Locate the cell with the specified text and output its (X, Y) center coordinate. 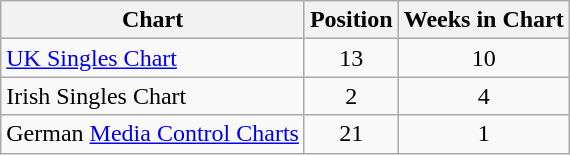
UK Singles Chart (153, 58)
Weeks in Chart (484, 20)
4 (484, 96)
10 (484, 58)
Irish Singles Chart (153, 96)
Chart (153, 20)
Position (351, 20)
German Media Control Charts (153, 134)
21 (351, 134)
1 (484, 134)
2 (351, 96)
13 (351, 58)
